Find where the given text appears and provide that cell's center as (X, Y) coordinate. 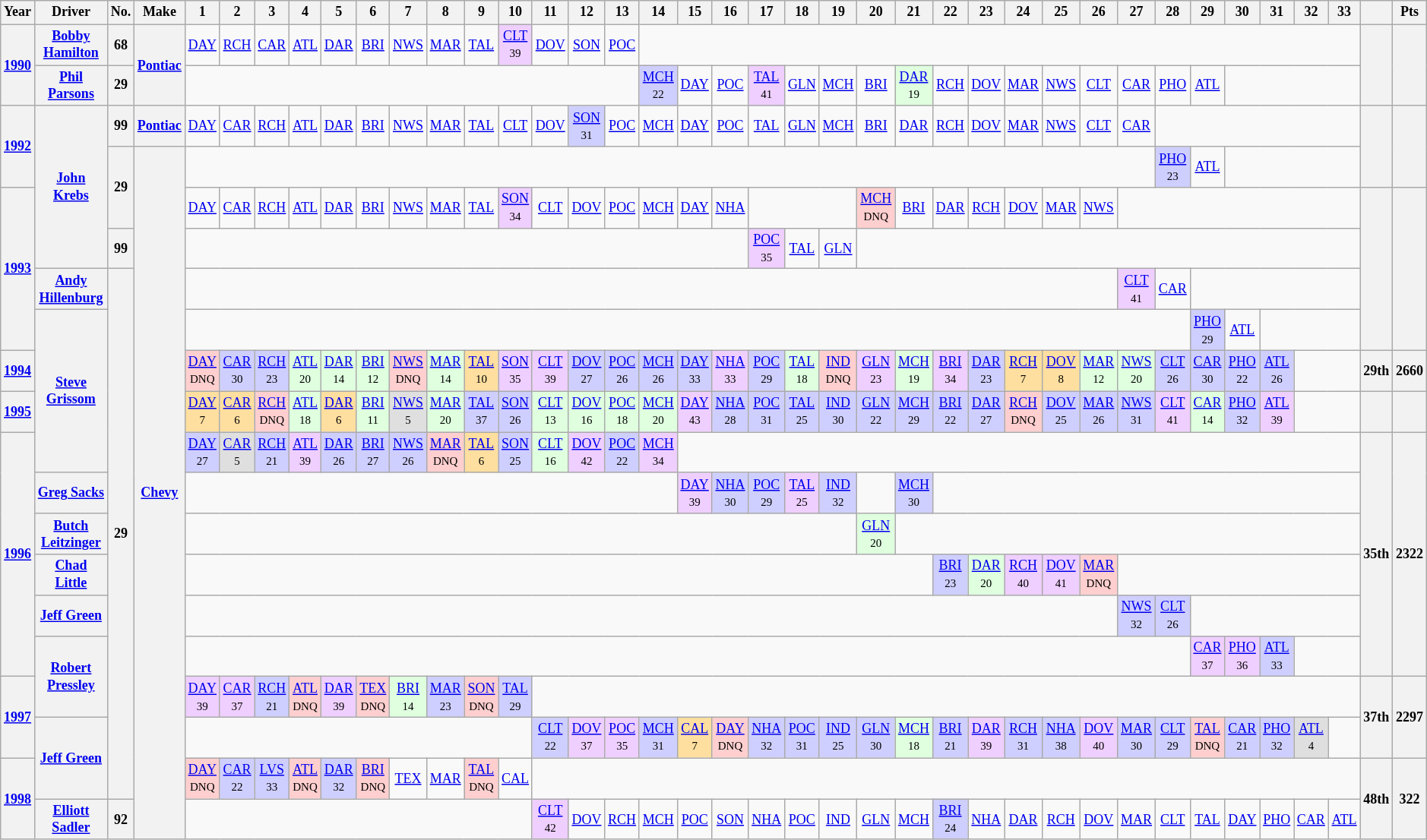
1 (202, 12)
DAR23 (986, 371)
SON26 (515, 412)
Andy Hillenburg (71, 289)
SON35 (515, 371)
TAL37 (482, 412)
DAR26 (339, 453)
NWS5 (409, 412)
NWS20 (1137, 371)
SONDNQ (482, 697)
CLT16 (550, 453)
BRI11 (373, 412)
29th (1377, 371)
TAL41 (767, 86)
MAR23 (445, 697)
TEXDNQ (373, 697)
37th (1377, 717)
NHA32 (767, 737)
SON34 (515, 208)
NHA33 (730, 371)
22 (950, 12)
31 (1277, 12)
1994 (18, 371)
21 (914, 12)
MAR26 (1099, 412)
MAR30 (1137, 737)
GLN20 (876, 534)
BRI34 (950, 371)
POC18 (622, 412)
CAR14 (1207, 412)
DOV27 (587, 371)
68 (120, 45)
PHO29 (1207, 330)
MAR14 (445, 371)
2660 (1410, 371)
DOV37 (587, 737)
CAR21 (1242, 737)
BRI22 (950, 412)
18 (802, 12)
POC22 (622, 453)
23 (986, 12)
1990 (18, 65)
Pts (1410, 12)
1993 (18, 269)
14 (658, 12)
MCH31 (658, 737)
BRI23 (950, 575)
GLN22 (876, 412)
CAR6 (237, 412)
NHA30 (730, 493)
DAR19 (914, 86)
DOV25 (1061, 412)
1996 (18, 554)
Robert Pressley (71, 676)
13 (622, 12)
NWS32 (1137, 615)
CLT22 (550, 737)
ATL33 (1277, 656)
CLT13 (550, 412)
CAR22 (237, 778)
Butch Leitzinger (71, 534)
DAY7 (202, 412)
CLT42 (550, 819)
BRI21 (950, 737)
Chad Little (71, 575)
No. (120, 12)
19 (838, 12)
GLN30 (876, 737)
PHO23 (1172, 167)
NHA28 (730, 412)
16 (730, 12)
2 (237, 12)
92 (120, 819)
IND25 (838, 737)
ATL4 (1312, 737)
33 (1344, 12)
DAR6 (339, 412)
MCH34 (658, 453)
Year (18, 12)
32 (1312, 12)
BRI14 (409, 697)
TAL29 (515, 697)
7 (409, 12)
1995 (18, 412)
MCH19 (914, 371)
BRI24 (950, 819)
DAY43 (695, 412)
NWS31 (1137, 412)
MCHDNQ (876, 208)
DOV16 (587, 412)
IND32 (838, 493)
BRI12 (373, 371)
RCH31 (1024, 737)
Phil Parsons (71, 86)
TAL6 (482, 453)
MCH26 (658, 371)
Greg Sacks (71, 493)
CLT29 (1172, 737)
5 (339, 12)
MCH18 (914, 737)
DAY33 (695, 371)
9 (482, 12)
20 (876, 12)
DAR20 (986, 575)
1992 (18, 146)
RCH7 (1024, 371)
ATL18 (305, 412)
BRI27 (373, 453)
TAL10 (482, 371)
NWSDNQ (409, 371)
TEX (409, 778)
IND (838, 819)
3 (272, 12)
PHO22 (1242, 371)
24 (1024, 12)
DOV41 (1061, 575)
SON31 (587, 126)
MCH29 (914, 412)
RCH23 (272, 371)
NHA38 (1061, 737)
30 (1242, 12)
DAR32 (339, 778)
27 (1137, 12)
MCH30 (914, 493)
PHO36 (1242, 656)
MAR20 (445, 412)
26 (1099, 12)
25 (1061, 12)
NWS26 (409, 453)
4 (305, 12)
6 (373, 12)
MAR12 (1099, 371)
12 (587, 12)
BRIDNQ (373, 778)
17 (767, 12)
CAR5 (237, 453)
DAR27 (986, 412)
CAL (515, 778)
TAL18 (802, 371)
Make (160, 12)
SON25 (515, 453)
Chevy (160, 493)
28 (1172, 12)
10 (515, 12)
Elliott Sadler (71, 819)
2297 (1410, 717)
DOV40 (1099, 737)
DAR14 (339, 371)
2322 (1410, 554)
322 (1410, 799)
35th (1377, 554)
15 (695, 12)
IND30 (838, 412)
48th (1377, 799)
DAY27 (202, 453)
Bobby Hamilton (71, 45)
ATL20 (305, 371)
DOV42 (587, 453)
Steve Grissom (71, 392)
John Krebs (71, 187)
INDDNQ (838, 371)
CAL7 (695, 737)
POC26 (622, 371)
Driver (71, 12)
1998 (18, 799)
MCH20 (658, 412)
MCH22 (658, 86)
1997 (18, 717)
LVS33 (272, 778)
11 (550, 12)
ATL26 (1277, 371)
8 (445, 12)
DOV8 (1061, 371)
GLN23 (876, 371)
RCH40 (1024, 575)
